Pinpoint the cell where the given text exists, returning its (X, Y) midpoint coordinate. 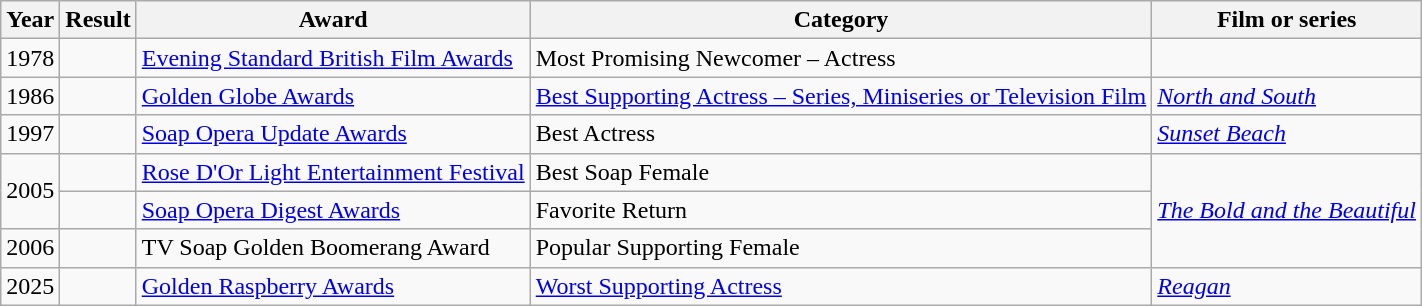
Soap Opera Update Awards (333, 134)
Soap Opera Digest Awards (333, 210)
Award (333, 20)
Year (30, 20)
1986 (30, 96)
Favorite Return (841, 210)
Worst Supporting Actress (841, 286)
Best Actress (841, 134)
Film or series (1287, 20)
TV Soap Golden Boomerang Award (333, 248)
2025 (30, 286)
Best Supporting Actress – Series, Miniseries or Television Film (841, 96)
Popular Supporting Female (841, 248)
1978 (30, 58)
Result (98, 20)
North and South (1287, 96)
2006 (30, 248)
The Bold and the Beautiful (1287, 210)
Best Soap Female (841, 172)
Reagan (1287, 286)
Golden Raspberry Awards (333, 286)
Rose D'Or Light Entertainment Festival (333, 172)
1997 (30, 134)
Category (841, 20)
2005 (30, 191)
Evening Standard British Film Awards (333, 58)
Most Promising Newcomer – Actress (841, 58)
Golden Globe Awards (333, 96)
Sunset Beach (1287, 134)
